Detect which cell encompasses the target text, then output its [x, y] center coordinate. 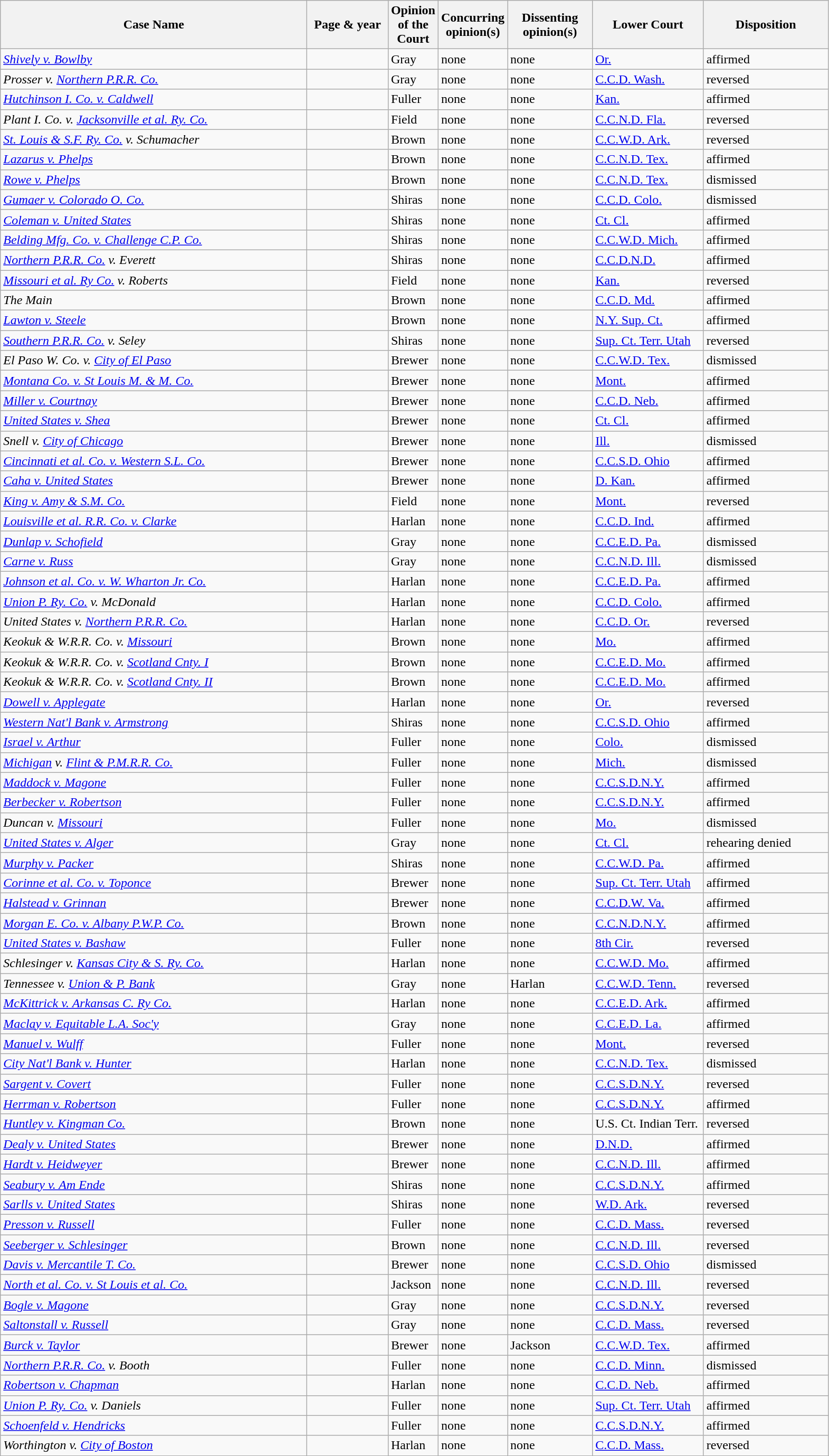
Western Nat'l Bank v. Armstrong [154, 722]
Disposition [766, 25]
C.C.E.D. La. [648, 1024]
8th Cir. [648, 943]
C.C.W.D. Mo. [648, 963]
Miller v. Courtnay [154, 401]
Dissenting opinion(s) [550, 25]
C.C.W.D. Pa. [648, 863]
Lawton v. Steele [154, 320]
Hutchinson I. Co. v. Caldwell [154, 99]
Ill. [648, 441]
Bogle v. Magone [154, 1305]
Hardt v. Heidweyer [154, 1164]
Davis v. Mercantile T. Co. [154, 1265]
United States v. Bashaw [154, 943]
Keokuk & W.R.R. Co. v. Missouri [154, 642]
Huntley v. Kingman Co. [154, 1124]
Northern P.R.R. Co. v. Everett [154, 260]
Lazarus v. Phelps [154, 159]
Sargent v. Covert [154, 1084]
Seeberger v. Schlesinger [154, 1244]
Duncan v. Missouri [154, 822]
Maddock v. Magone [154, 782]
rehearing denied [766, 843]
Michigan v. Flint & P.M.R.R. Co. [154, 762]
United States v. Shea [154, 421]
Dunlap v. Schofield [154, 541]
United States v. Northern P.R.R. Co. [154, 622]
Montana Co. v. St Louis M. & M. Co. [154, 381]
Opinion of the Court [413, 25]
Case Name [154, 25]
Page & year [348, 25]
Maclay v. Equitable L.A. Soc'y [154, 1024]
Presson v. Russell [154, 1224]
Worthington v. City of Boston [154, 1445]
The Main [154, 300]
C.C.D.W. Va. [648, 903]
Israel v. Arthur [154, 742]
St. Louis & S.F. Ry. Co. v. Schumacher [154, 139]
Louisville et al. R.R. Co. v. Clarke [154, 521]
McKittrick v. Arkansas C. Ry Co. [154, 1004]
Keokuk & W.R.R. Co. v. Scotland Cnty. I [154, 662]
Burck v. Taylor [154, 1345]
Shively v. Bowlby [154, 59]
Sarlls v. United States [154, 1204]
Tennessee v. Union & P. Bank [154, 984]
C.C.D. Or. [648, 622]
Schoenfeld v. Hendricks [154, 1425]
Schlesinger v. Kansas City & S. Ry. Co. [154, 963]
Caha v. United States [154, 481]
Southern P.R.R. Co. v. Seley [154, 341]
Coleman v. United States [154, 220]
Missouri et al. Ry Co. v. Roberts [154, 280]
Saltonstall v. Russell [154, 1325]
C.C.W.D. Tenn. [648, 984]
King v. Amy & S.M. Co. [154, 501]
D. Kan. [648, 481]
Morgan E. Co. v. Albany P.W.P. Co. [154, 923]
Concurring opinion(s) [473, 25]
Rowe v. Phelps [154, 179]
Cincinnati et al. Co. v. Western S.L. Co. [154, 461]
Johnson et al. Co. v. W. Wharton Jr. Co. [154, 581]
Murphy v. Packer [154, 863]
Union P. Ry. Co. v. McDonald [154, 601]
City Nat'l Bank v. Hunter [154, 1064]
C.C.D.N.D. [648, 260]
Belding Mfg. Co. v. Challenge C.P. Co. [154, 240]
Dowell v. Applegate [154, 702]
C.C.N.D.N.Y. [648, 923]
Herrman v. Robertson [154, 1104]
Northern P.R.R. Co. v. Booth [154, 1365]
C.C.N.D. Fla. [648, 119]
Keokuk & W.R.R. Co. v. Scotland Cnty. II [154, 682]
Prosser v. Northern P.R.R. Co. [154, 79]
C.C.D. Ind. [648, 521]
C.C.W.D. Mich. [648, 240]
Carne v. Russ [154, 561]
C.C.E.D. Ark. [648, 1004]
Manuel v. Wulff [154, 1044]
Gumaer v. Colorado O. Co. [154, 200]
Corinne et al. Co. v. Toponce [154, 883]
Dealy v. United States [154, 1144]
Robertson v. Chapman [154, 1385]
D.N.D. [648, 1144]
North et al. Co. v. St Louis et al. Co. [154, 1285]
Plant I. Co. v. Jacksonville et al. Ry. Co. [154, 119]
C.C.D. Minn. [648, 1365]
United States v. Alger [154, 843]
Colo. [648, 742]
Union P. Ry. Co. v. Daniels [154, 1405]
N.Y. Sup. Ct. [648, 320]
Berbecker v. Robertson [154, 802]
Mich. [648, 762]
Seabury v. Am Ende [154, 1184]
El Paso W. Co. v. City of El Paso [154, 361]
C.C.D. Md. [648, 300]
Halstead v. Grinnan [154, 903]
C.C.W.D. Ark. [648, 139]
C.C.D. Wash. [648, 79]
Lower Court [648, 25]
U.S. Ct. Indian Terr. [648, 1124]
W.D. Ark. [648, 1204]
Snell v. City of Chicago [154, 441]
